Return the [x, y] coordinate for the center point of the cell that contains the specified text.  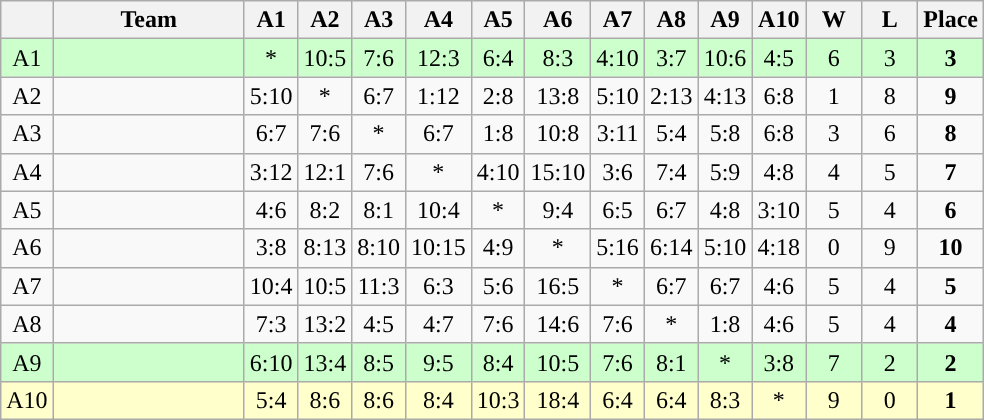
10:15 [438, 248]
Team [148, 20]
5:6 [498, 286]
10:6 [725, 58]
13:8 [558, 96]
11:3 [379, 286]
8:10 [379, 248]
6:3 [438, 286]
10:8 [558, 134]
3:12 [271, 172]
3:6 [618, 172]
15:10 [558, 172]
7:3 [271, 324]
8:5 [379, 362]
4:18 [779, 248]
L [890, 20]
3:7 [671, 58]
8:2 [325, 210]
2:13 [671, 96]
9:4 [558, 210]
13:2 [325, 324]
3:10 [779, 210]
9:5 [438, 362]
12:3 [438, 58]
1:12 [438, 96]
7:4 [671, 172]
12:1 [325, 172]
6:14 [671, 248]
16:5 [558, 286]
4:9 [498, 248]
4:13 [725, 96]
W [834, 20]
18:4 [558, 400]
10 [951, 248]
13:4 [325, 362]
10:3 [498, 400]
8:13 [325, 248]
2:8 [498, 96]
5:16 [618, 248]
Place [951, 20]
6:10 [271, 362]
4:7 [438, 324]
6:5 [618, 210]
3:11 [618, 134]
14:6 [558, 324]
5:8 [725, 134]
5:9 [725, 172]
